Find where the given text appears and provide that cell's center as (X, Y) coordinate. 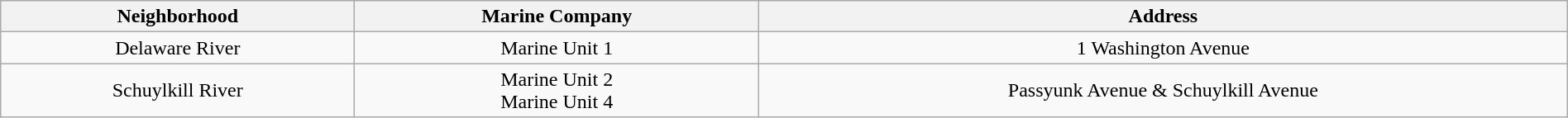
1 Washington Avenue (1164, 48)
Marine Unit 2Marine Unit 4 (557, 91)
Neighborhood (178, 17)
Marine Company (557, 17)
Delaware River (178, 48)
Passyunk Avenue & Schuylkill Avenue (1164, 91)
Marine Unit 1 (557, 48)
Schuylkill River (178, 91)
Address (1164, 17)
